Locate the cell with the specified text and output its [x, y] center coordinate. 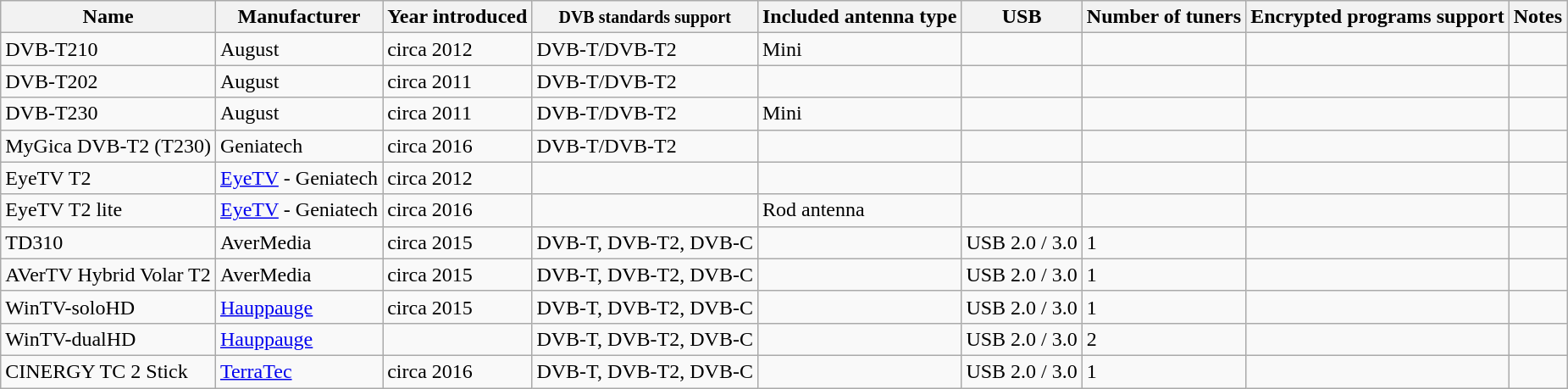
USB [1022, 17]
CINERGY TC 2 Stick [108, 371]
Notes [1538, 17]
Manufacturer [298, 17]
2 [1164, 339]
TD310 [108, 242]
Included antenna type [859, 17]
Name [108, 17]
WinTV-soloHD [108, 307]
EyeTV T2 lite [108, 210]
Year introduced [457, 17]
DVB standards support [645, 17]
MyGica DVB-T2 (T230) [108, 146]
TerraTec [298, 371]
DVB-T230 [108, 114]
EyeTV T2 [108, 178]
Rod antenna [859, 210]
Geniatech [298, 146]
WinTV-dualHD [108, 339]
Number of tuners [1164, 17]
DVB-T210 [108, 49]
DVB-T202 [108, 81]
AVerTV Hybrid Volar T2 [108, 275]
Encrypted programs support [1377, 17]
